Locate the cell with the specified text and output its [X, Y] center coordinate. 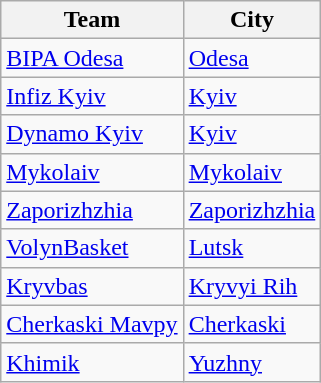
Lutsk [252, 248]
Khimik [92, 362]
City [252, 20]
Yuzhny [252, 362]
VolynBasket [92, 248]
Odesa [252, 58]
Cherkaski Mavpy [92, 324]
Infiz Kyiv [92, 96]
Team [92, 20]
BIPA Odesa [92, 58]
Cherkaski [252, 324]
Dynamo Kyiv [92, 134]
Kryvbas [92, 286]
Kryvyi Rih [252, 286]
